Search for the cell housing the specified text and yield its [X, Y] center coordinate. 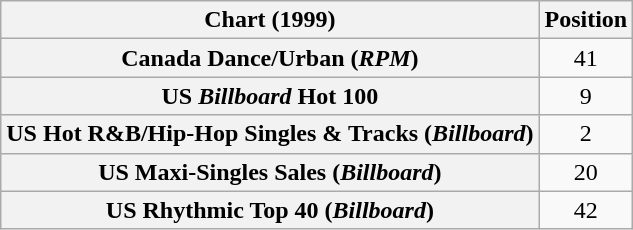
Chart (1999) [270, 20]
42 [586, 210]
Canada Dance/Urban (RPM) [270, 58]
9 [586, 96]
US Hot R&B/Hip-Hop Singles & Tracks (Billboard) [270, 134]
US Rhythmic Top 40 (Billboard) [270, 210]
Position [586, 20]
US Maxi-Singles Sales (Billboard) [270, 172]
US Billboard Hot 100 [270, 96]
41 [586, 58]
20 [586, 172]
2 [586, 134]
